Capture the cell that displays the provided text and extract its [X, Y] central coordinate. 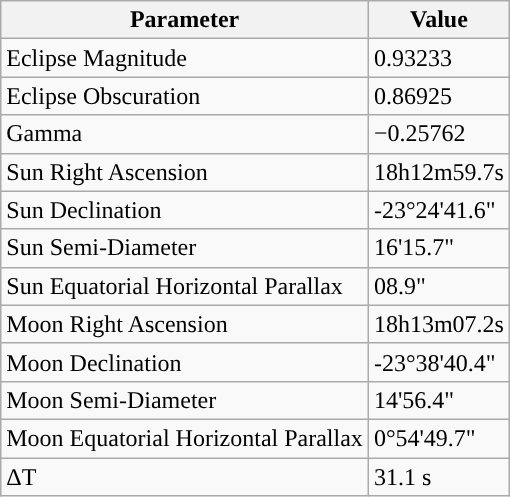
0.86925 [438, 96]
ΔT [185, 477]
Parameter [185, 20]
-23°38'40.4" [438, 362]
31.1 s [438, 477]
Value [438, 20]
18h13m07.2s [438, 324]
0.93233 [438, 58]
Eclipse Magnitude [185, 58]
Gamma [185, 134]
08.9" [438, 286]
16'15.7" [438, 248]
Moon Right Ascension [185, 324]
Sun Declination [185, 210]
Eclipse Obscuration [185, 96]
Moon Semi-Diameter [185, 400]
18h12m59.7s [438, 172]
−0.25762 [438, 134]
Sun Semi-Diameter [185, 248]
Sun Equatorial Horizontal Parallax [185, 286]
Sun Right Ascension [185, 172]
-23°24'41.6" [438, 210]
Moon Equatorial Horizontal Parallax [185, 438]
14'56.4" [438, 400]
0°54'49.7" [438, 438]
Moon Declination [185, 362]
